Extract the (X, Y) coordinate from the center of the cell holding the provided text.  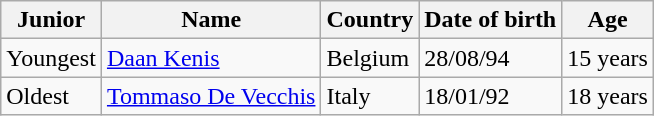
Oldest (52, 96)
18/01/92 (490, 96)
Youngest (52, 58)
Date of birth (490, 20)
Country (370, 20)
Junior (52, 20)
Daan Kenis (211, 58)
Tommaso De Vecchis (211, 96)
Name (211, 20)
Belgium (370, 58)
15 years (608, 58)
Age (608, 20)
18 years (608, 96)
Italy (370, 96)
28/08/94 (490, 58)
